Scan for the cell matching the given text and deliver its (X, Y) coordinate at center. 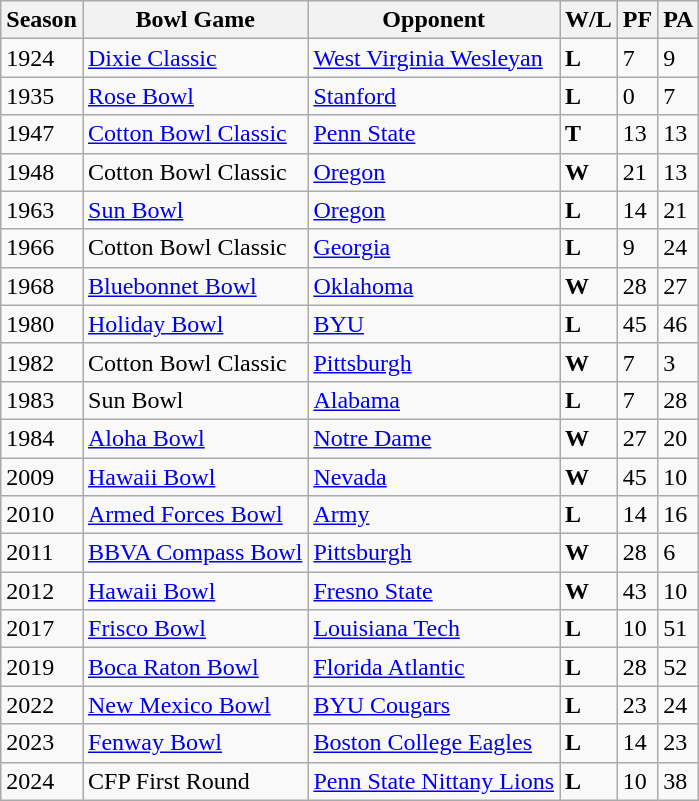
West Virginia Wesleyan (434, 58)
Frisco Bowl (194, 629)
BYU Cougars (434, 705)
20 (678, 438)
PF (637, 20)
1966 (42, 248)
16 (678, 515)
6 (678, 553)
2023 (42, 743)
2009 (42, 477)
3 (678, 362)
Bowl Game (194, 20)
Georgia (434, 248)
1984 (42, 438)
1924 (42, 58)
51 (678, 629)
BBVA Compass Bowl (194, 553)
0 (637, 96)
1963 (42, 210)
1968 (42, 286)
W/L (589, 20)
1935 (42, 96)
Fresno State (434, 591)
Nevada (434, 477)
Rose Bowl (194, 96)
1983 (42, 400)
Oklahoma (434, 286)
Dixie Classic (194, 58)
2019 (42, 667)
New Mexico Bowl (194, 705)
Penn State Nittany Lions (434, 781)
Fenway Bowl (194, 743)
Louisiana Tech (434, 629)
2010 (42, 515)
Season (42, 20)
Bluebonnet Bowl (194, 286)
1982 (42, 362)
Opponent (434, 20)
38 (678, 781)
CFP First Round (194, 781)
Boca Raton Bowl (194, 667)
2024 (42, 781)
Notre Dame (434, 438)
1948 (42, 172)
Stanford (434, 96)
Holiday Bowl (194, 324)
2017 (42, 629)
Alabama (434, 400)
Florida Atlantic (434, 667)
46 (678, 324)
BYU (434, 324)
Army (434, 515)
1980 (42, 324)
T (589, 134)
PA (678, 20)
43 (637, 591)
2022 (42, 705)
Armed Forces Bowl (194, 515)
52 (678, 667)
2012 (42, 591)
Penn State (434, 134)
Aloha Bowl (194, 438)
1947 (42, 134)
Boston College Eagles (434, 743)
2011 (42, 553)
